Locate the cell with the specified text and output its [x, y] center coordinate. 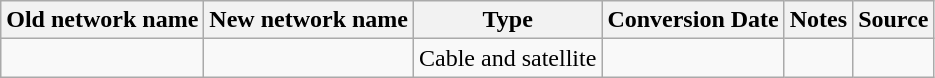
New network name [309, 20]
Cable and satellite [508, 58]
Type [508, 20]
Old network name [102, 20]
Source [894, 20]
Notes [818, 20]
Conversion Date [693, 20]
